For the text-containing cell, return its midpoint in [x, y] coordinate format. 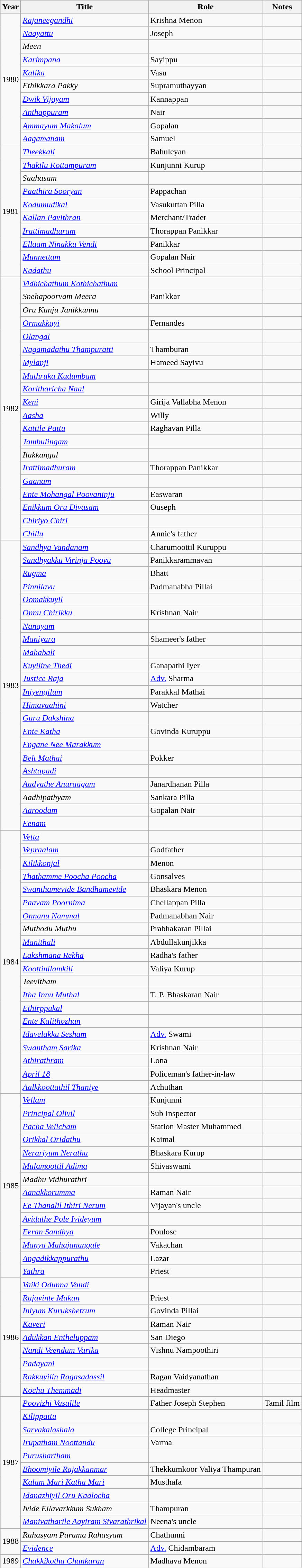
Easwaran [205, 494]
Ellaam Ninakku Vendi [84, 244]
Idanazhiyil Oru Kaalocha [84, 1495]
Principal Olivil [84, 1113]
Gonsalves [205, 876]
Mathruka Kudumbam [84, 375]
Poovizhi Vasalile [84, 1403]
Chakkikotha Chankaran [84, 1561]
Kilippattu [84, 1416]
Menon [205, 863]
Meen [84, 46]
Engane Nee Marakkum [84, 744]
1987 [10, 1462]
Godfather [205, 850]
Parakkal Mathai [205, 692]
Purushartham [84, 1456]
Vishnu Nampoothiri [205, 1350]
1985 [10, 1186]
Vijayan's uncle [205, 1205]
Watcher [205, 705]
Manya Mahajanangale [84, 1245]
Irupatham Noottandu [84, 1443]
School Principal [205, 270]
Ormakkayi [84, 323]
Bhaskara Kurup [205, 1153]
Sandhyakku Virinja Poovu [84, 560]
Chathunni [205, 1535]
Aanakkorumma [84, 1192]
Chiriyo Chiri [84, 520]
Vellam [84, 1100]
Poulose [205, 1232]
Paavam Poornima [84, 903]
Kodumudikal [84, 205]
T. P. Bhaskaran Nair [205, 995]
Janardhanan Pilla [205, 784]
Kannappan [205, 99]
Kunjunni [205, 1100]
College Principal [205, 1430]
Supramuthayyan [205, 86]
Vetta [84, 837]
Pappachan [205, 191]
Ente Katha [84, 731]
Radha's father [205, 955]
Vasukuttan Pilla [205, 205]
Father Joseph Stephen [205, 1403]
Title [84, 7]
Mylanji [84, 362]
Varma [205, 1443]
1989 [10, 1561]
Ente Kalithozhan [84, 1021]
1980 [10, 80]
Madhava Menon [205, 1561]
Lona [205, 1061]
Ouseph [205, 507]
Onnanu Nammal [84, 916]
Himavaahini [84, 705]
Eenam [84, 824]
Govinda Kuruppu [205, 731]
Jeevitham [84, 981]
Aadyathe Anuraagam [84, 784]
Neena's uncle [205, 1522]
Ethikkara Pakky [84, 86]
1983 [10, 685]
Nagamadathu Thampuratti [84, 349]
Notes [282, 7]
April 18 [84, 1074]
Thamburan [205, 349]
Sankara Pilla [205, 797]
Ashtapadi [84, 771]
Kunjunni Kurup [205, 165]
Kuyiline Thedi [84, 665]
Iniyum Kurukshetrum [84, 1311]
Jambulingam [84, 442]
Shivaswami [205, 1166]
Kattile Pattu [84, 428]
Ente Mohangal Poovaninju [84, 494]
Hameed Sayivu [205, 362]
Justice Raja [84, 679]
Saahasam [84, 178]
Valiya Kurup [205, 968]
Pacha Velicham [84, 1126]
Kochu Themmadi [84, 1390]
Policeman's father-in-law [205, 1074]
Headmaster [205, 1390]
Keni [84, 402]
Prabhakaran Pillai [205, 929]
Aaroodam [84, 810]
Kaimal [205, 1140]
Vepraalam [84, 850]
Swantham Sarika [84, 1048]
Thakilu Kottampuram [84, 165]
Vakachan [205, 1245]
Padayani [84, 1363]
Avidathe Pole Ivideyum [84, 1218]
Mahabali [84, 652]
Thampuran [205, 1508]
Govinda Pillai [205, 1311]
Tamil film [282, 1403]
Shameer's father [205, 639]
Kalika [84, 73]
Ivide Ellavarkkum Sukham [84, 1508]
Raghavan Pilla [205, 428]
Adv. Swami [205, 1034]
Eeran Sandhya [84, 1232]
Mulamoottil Adima [84, 1166]
Padmanabha Pillai [205, 587]
1982 [10, 408]
Kaveri [84, 1324]
Maniyara [84, 639]
Lakshmana Rekha [84, 955]
Chillu [84, 534]
Idavelakku Sesham [84, 1034]
Kalam Mari Katha Mari [84, 1482]
Onnu Chirikku [84, 613]
Kadathu [84, 270]
Musthafa [205, 1482]
Girija Vallabha Menon [205, 402]
Theekkali [84, 152]
San Diego [205, 1337]
Anthappuram [84, 112]
Fernandes [205, 323]
Evidence [84, 1548]
Aadhipathyam [84, 797]
Orikkal Oridathu [84, 1140]
Ilakkangal [84, 455]
Bhaskara Menon [205, 889]
Sandhya Vandanam [84, 547]
1984 [10, 962]
Station Master Muhammed [205, 1126]
Koritharicha Naal [84, 389]
Yathra [84, 1271]
Adukkan Entheluppam [84, 1337]
Nanayam [84, 626]
Role [205, 7]
Athirathram [84, 1061]
Itha Innu Muthal [84, 995]
Bhatt [205, 573]
1981 [10, 211]
Nandi Veendum Varika [84, 1350]
Guru Dakshina [84, 718]
Madhu Vidhurathri [84, 1179]
Kallan Pavithran [84, 218]
Merchant/Trader [205, 218]
Pinnilavu [84, 587]
Oru Kunju Janikkunnu [84, 310]
Chellappan Pilla [205, 903]
Pokker [205, 758]
Belt Mathai [84, 758]
Achuthan [205, 1087]
Adv. Chidambaram [205, 1548]
Samuel [205, 138]
Vaiki Odunna Vandi [84, 1285]
Bhoomiyile Rajakkanmar [84, 1469]
Olangal [84, 336]
Abdullakunjikka [205, 942]
Karimpana [84, 60]
Willy [205, 415]
Rakkuyilin Ragasadassil [84, 1377]
Ee Thanalil Ithiri Nerum [84, 1205]
Dwik Vijayam [84, 99]
Ammayum Makalum [84, 125]
Ethirppukal [84, 1008]
Padmanabhan Nair [205, 916]
Manivatharile Aayiram Sivarathrikal [84, 1522]
1988 [10, 1541]
Vasu [205, 73]
Ganapathi Iyer [205, 665]
Gopalan [205, 125]
Rajavinte Makan [84, 1298]
Nerariyum Nerathu [84, 1153]
Munnettam [84, 257]
Rahasyam Parama Rahasyam [84, 1535]
Sayippu [205, 60]
Gaanam [84, 481]
Enikkum Oru Divasam [84, 507]
Oomakkuyil [84, 600]
Aasha [84, 415]
1986 [10, 1337]
Swanthamevide Bandhamevide [84, 889]
Sarvakalashala [84, 1430]
Thekkumkoor Valiya Thampuran [205, 1469]
Nair [205, 112]
Sub Inspector [205, 1113]
Paathira Sooryan [84, 191]
Kilikkonjal [84, 863]
Joseph [205, 33]
Year [10, 7]
Iniyengilum [84, 692]
Muthodu Muthu [84, 929]
Charumoottil Kuruppu [205, 547]
Rajaneegandhi [84, 20]
Snehapoorvam Meera [84, 297]
Thathamme Poocha Poocha [84, 876]
Krishna Menon [205, 20]
Annie's father [205, 534]
Manithali [84, 942]
Adv. Sharma [205, 679]
Panikkarammavan [205, 560]
Vidhichathum Kothichathum [84, 283]
Naayattu [84, 33]
Angadikkappurathu [84, 1258]
Koottinilamkili [84, 968]
Bahuleyan [205, 152]
Aalkkoottathil Thaniye [84, 1087]
Aagamanam [84, 138]
Lazar [205, 1258]
Rugma [84, 573]
Ragan Vaidyanathan [205, 1377]
